Search for the cell housing the specified text and yield its (X, Y) center coordinate. 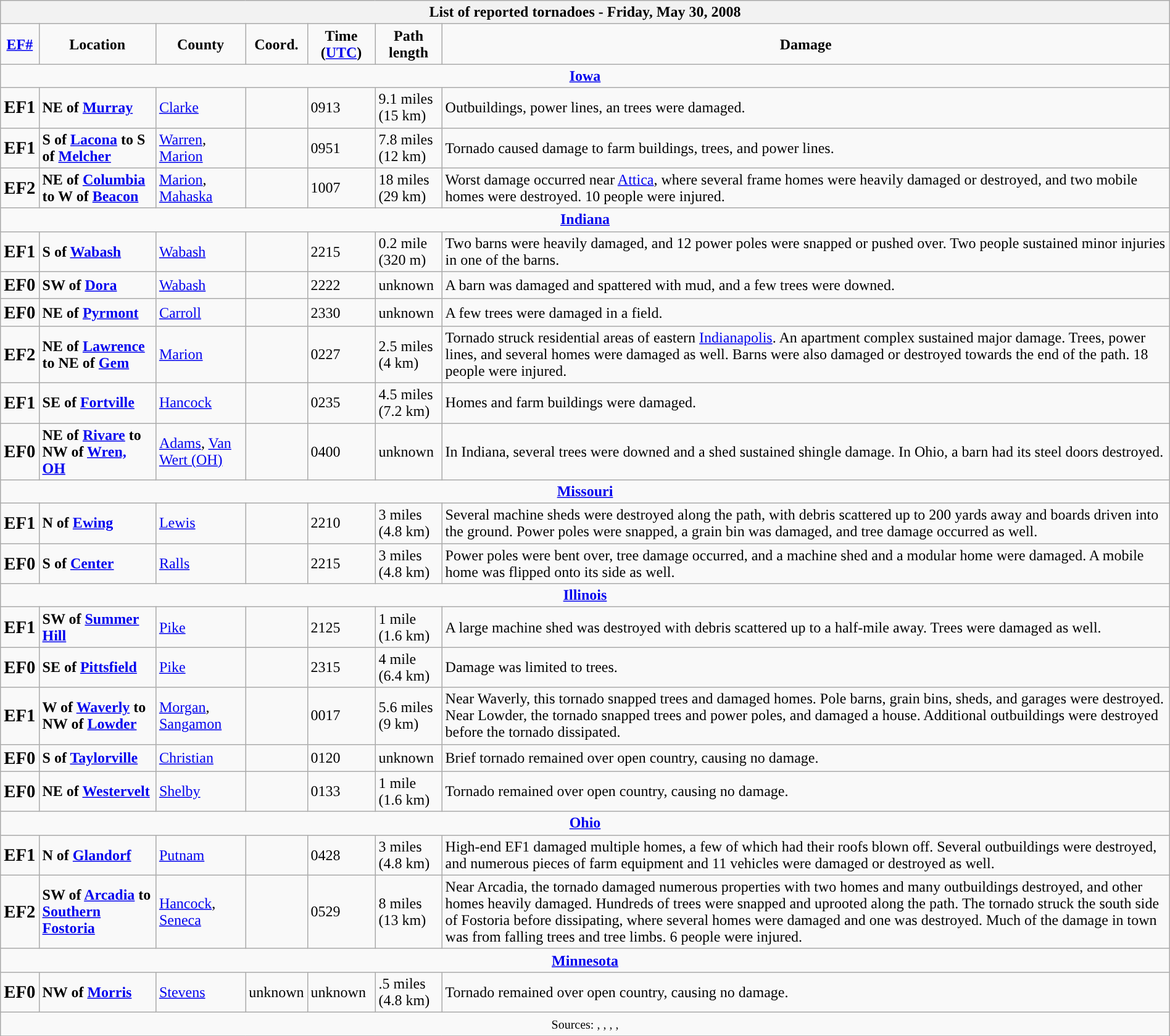
Outbuildings, power lines, an trees were damaged. (806, 107)
S of Center (97, 564)
5.6 miles(9 km) (409, 716)
S of Lacona to S of Melcher (97, 148)
N of Glandorf (97, 855)
Time (UTC) (341, 44)
Illinois (585, 595)
9.1 miles(15 km) (409, 107)
Hancock (200, 402)
A barn was damaged and spattered with mud, and a few trees were downed. (806, 285)
N of Ewing (97, 523)
4.5 miles(7.2 km) (409, 402)
0120 (341, 758)
NE of Columbia to W of Beacon (97, 188)
Tornado caused damage to farm buildings, trees, and power lines. (806, 148)
0951 (341, 148)
0235 (341, 402)
0.2 mile(320 m) (409, 252)
NE of Pyrmont (97, 312)
NE of Murray (97, 107)
.5 miles (4.8 km) (409, 992)
1 mile (1.6 km) (409, 791)
2222 (341, 285)
EF# (20, 44)
2330 (341, 312)
Warren, Marion (200, 148)
Stevens (200, 992)
8 miles(13 km) (409, 912)
SE of Fortville (97, 402)
Missouri (585, 492)
1007 (341, 188)
W of Waverly to NW of Lowder (97, 716)
2.5 miles(4 km) (409, 354)
2315 (341, 668)
Christian (200, 758)
2210 (341, 523)
Two barns were heavily damaged, and 12 power poles were snapped or pushed over. Two people sustained minor injuries in one of the barns. (806, 252)
Ohio (585, 823)
S of Taylorville (97, 758)
0428 (341, 855)
In Indiana, several trees were downed and a shed sustained shingle damage. In Ohio, a barn had its steel doors destroyed. (806, 452)
Shelby (200, 791)
Morgan, Sangamon (200, 716)
Iowa (585, 76)
0133 (341, 791)
Location (97, 44)
A few trees were damaged in a field. (806, 312)
2125 (341, 627)
NE of Westervelt (97, 791)
Damage was limited to trees. (806, 668)
0529 (341, 912)
Sources: , , , , (585, 1024)
NW of Morris (97, 992)
SW of Dora (97, 285)
List of reported tornadoes - Friday, May 30, 2008 (585, 12)
Carroll (200, 312)
Minnesota (585, 960)
Ralls (200, 564)
A large machine shed was destroyed with debris scattered up to a half-mile away. Trees were damaged as well. (806, 627)
Homes and farm buildings were damaged. (806, 402)
4 mile(6.4 km) (409, 668)
Damage (806, 44)
1 mile(1.6 km) (409, 627)
3 miles(4.8 km) (409, 564)
SW of Arcadia to Southern Fostoria (97, 912)
Putnam (200, 855)
SE of Pittsfield (97, 668)
Marion (200, 354)
Brief tornado remained over open country, causing no damage. (806, 758)
0227 (341, 354)
Coord. (276, 44)
SW of Summer Hill (97, 627)
18 miles(29 km) (409, 188)
NE of Rivare to NW of Wren, OH (97, 452)
0017 (341, 716)
Lewis (200, 523)
0400 (341, 452)
0913 (341, 107)
Path length (409, 44)
NE of Lawrence to NE of Gem (97, 354)
S of Wabash (97, 252)
Clarke (200, 107)
Marion, Mahaska (200, 188)
Adams, Van Wert (OH) (200, 452)
7.8 miles(12 km) (409, 148)
Indiana (585, 220)
County (200, 44)
Hancock, Seneca (200, 912)
